Find where the given text appears and provide that cell's center as [x, y] coordinate. 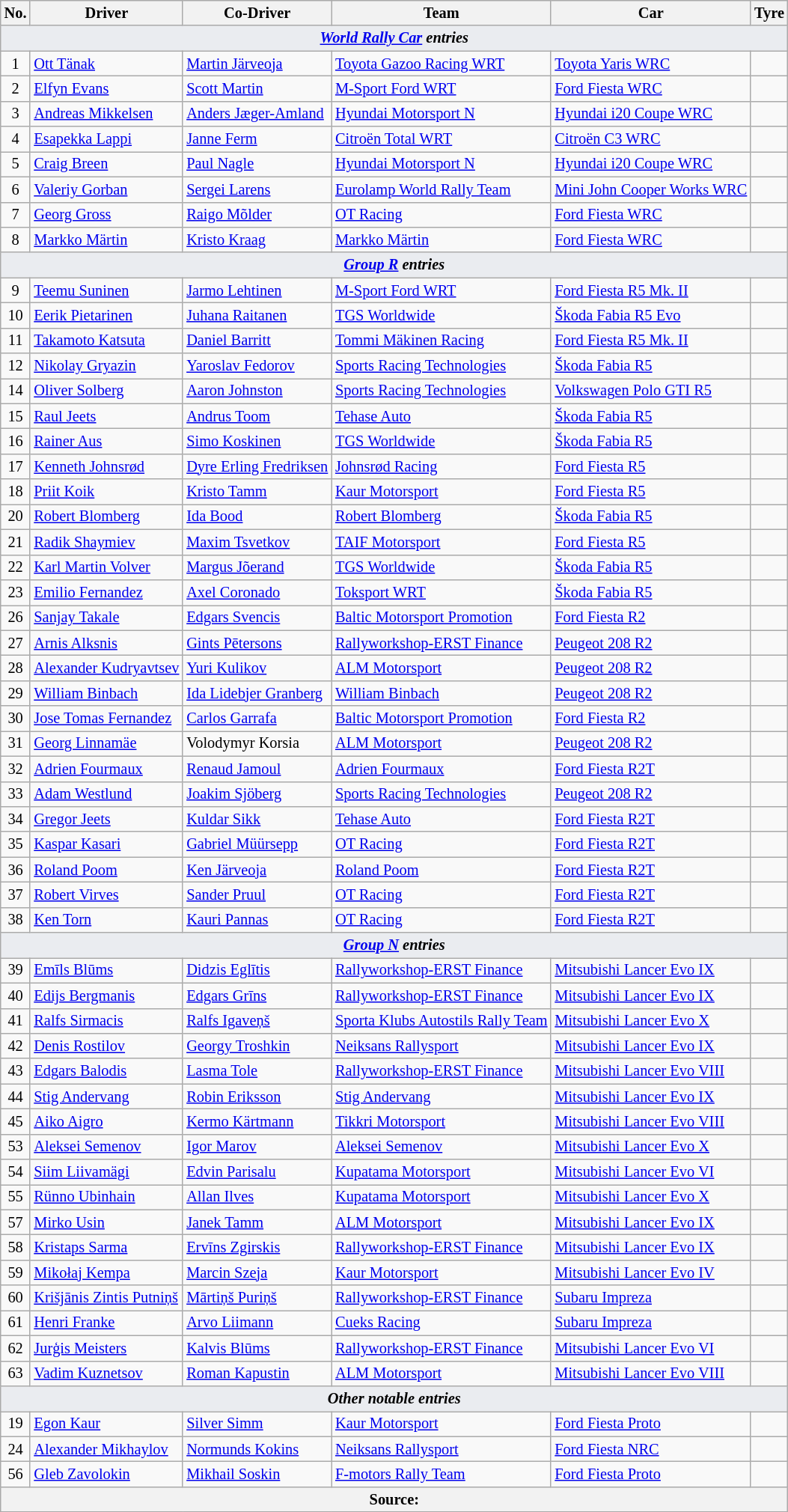
5 [16, 164]
Axel Coronado [257, 592]
Team [442, 13]
Kristo Kraag [257, 240]
2 [16, 88]
44 [16, 1097]
Kristo Tamm [257, 492]
Elfyn Evans [106, 88]
Kristaps Sarma [106, 1248]
Gabriel Müürsepp [257, 844]
36 [16, 870]
Arvo Liimann [257, 1323]
Kuldar Sikk [257, 819]
Esapekka Lappi [106, 139]
Edijs Bergmanis [106, 996]
Volodymyr Korsia [257, 743]
54 [16, 1172]
Ida Lidebjer Granberg [257, 693]
27 [16, 643]
Aiko Aigro [106, 1121]
Karl Martin Volver [106, 567]
39 [16, 970]
57 [16, 1222]
Marcin Szeja [257, 1272]
Škoda Fabia R5 Evo [651, 315]
Georg Linnamäe [106, 743]
20 [16, 516]
Driver [106, 13]
Andreas Mikkelsen [106, 114]
60 [16, 1298]
Georg Gross [106, 215]
63 [16, 1374]
Ralfs Sirmacis [106, 1021]
Sanjay Takale [106, 618]
Mārtiņš Puriņš [257, 1298]
Margus Jõerand [257, 567]
Toyota Yaris WRC [651, 64]
Janne Ferm [257, 139]
23 [16, 592]
Carlos Garrafa [257, 719]
61 [16, 1323]
Janek Tamm [257, 1222]
Yuri Kulikov [257, 668]
12 [16, 366]
Gleb Zavolokin [106, 1474]
Tyre [769, 13]
Nikolay Gryazin [106, 366]
29 [16, 693]
17 [16, 466]
Ken Torn [106, 920]
Renaud Jamoul [257, 769]
Car [651, 13]
34 [16, 819]
Vadim Kuznetsov [106, 1374]
37 [16, 894]
Craig Breen [106, 164]
No. [16, 13]
Teemu Suninen [106, 290]
Raigo Mõlder [257, 215]
Gregor Jeets [106, 819]
59 [16, 1272]
Silver Simm [257, 1424]
32 [16, 769]
Ida Bood [257, 516]
Radik Shaymiev [106, 542]
Eurolamp World Rally Team [442, 189]
Eerik Pietarinen [106, 315]
Allan Ilves [257, 1197]
Emīls Blūms [106, 970]
16 [16, 441]
Paul Nagle [257, 164]
Andrus Toom [257, 416]
24 [16, 1449]
Martin Järveoja [257, 64]
Igor Marov [257, 1147]
Group N entries [394, 945]
Roman Kapustin [257, 1374]
Cueks Racing [442, 1323]
26 [16, 618]
Arnis Alksnis [106, 643]
58 [16, 1248]
Mikhail Soskin [257, 1474]
4 [16, 139]
Daniel Barritt [257, 341]
Joakim Sjöberg [257, 794]
53 [16, 1147]
8 [16, 240]
10 [16, 315]
Ervīns Zgirskis [257, 1248]
6 [16, 189]
Kauri Pannas [257, 920]
38 [16, 920]
Co-Driver [257, 13]
Takamoto Katsuta [106, 341]
19 [16, 1424]
Kenneth Johnsrød [106, 466]
Source: [394, 1499]
Sporta Klubs Autostils Rally Team [442, 1021]
Mikołaj Kempa [106, 1272]
Aaron Johnston [257, 391]
3 [16, 114]
Robin Eriksson [257, 1097]
Toksport WRT [442, 592]
Didzis Eglītis [257, 970]
Tommi Mäkinen Racing [442, 341]
Normunds Kokins [257, 1449]
Kalvis Blūms [257, 1348]
Scott Martin [257, 88]
Ott Tänak [106, 64]
Simo Koskinen [257, 441]
Other notable entries [394, 1398]
Sander Pruul [257, 894]
Johnsrød Racing [442, 466]
Henri Franke [106, 1323]
Ralfs Igaveņš [257, 1021]
28 [16, 668]
41 [16, 1021]
Jarmo Lehtinen [257, 290]
Edgars Balodis [106, 1071]
Oliver Solberg [106, 391]
Robert Virves [106, 894]
15 [16, 416]
Mitsubishi Lancer Evo IV [651, 1272]
40 [16, 996]
9 [16, 290]
Priit Koik [106, 492]
Group R entries [394, 265]
Yaroslav Fedorov [257, 366]
Edgars Grīns [257, 996]
Siim Liivamägi [106, 1172]
F-motors Rally Team [442, 1474]
Kermo Kärtmann [257, 1121]
56 [16, 1474]
Edvin Parisalu [257, 1172]
Rainer Aus [106, 441]
21 [16, 542]
55 [16, 1197]
7 [16, 215]
1 [16, 64]
45 [16, 1121]
33 [16, 794]
31 [16, 743]
Citroën C3 WRC [651, 139]
Rünno Ubinhain [106, 1197]
35 [16, 844]
18 [16, 492]
Dyre Erling Fredriksen [257, 466]
Tikkri Motorsport [442, 1121]
Lasma Tole [257, 1071]
22 [16, 567]
Ford Fiesta NRC [651, 1449]
Krišjānis Zintis Putniņš [106, 1298]
Sergei Larens [257, 189]
TAIF Motorsport [442, 542]
Kaspar Kasari [106, 844]
14 [16, 391]
Georgy Troshkin [257, 1046]
Anders Jæger-Amland [257, 114]
Egon Kaur [106, 1424]
Denis Rostilov [106, 1046]
Jose Tomas Fernandez [106, 719]
Raul Jeets [106, 416]
Alexander Mikhaylov [106, 1449]
Juhana Raitanen [257, 315]
11 [16, 341]
Adam Westlund [106, 794]
62 [16, 1348]
Valeriy Gorban [106, 189]
42 [16, 1046]
Citroën Total WRT [442, 139]
Alexander Kudryavtsev [106, 668]
World Rally Car entries [394, 38]
Maxim Tsvetkov [257, 542]
Toyota Gazoo Racing WRT [442, 64]
Mini John Cooper Works WRC [651, 189]
Edgars Svencis [257, 618]
30 [16, 719]
Jurģis Meisters [106, 1348]
43 [16, 1071]
Ken Järveoja [257, 870]
Gints Pētersons [257, 643]
Volkswagen Polo GTI R5 [651, 391]
Mirko Usin [106, 1222]
Emilio Fernandez [106, 592]
